Return [X, Y] of the center of cell containing provided text 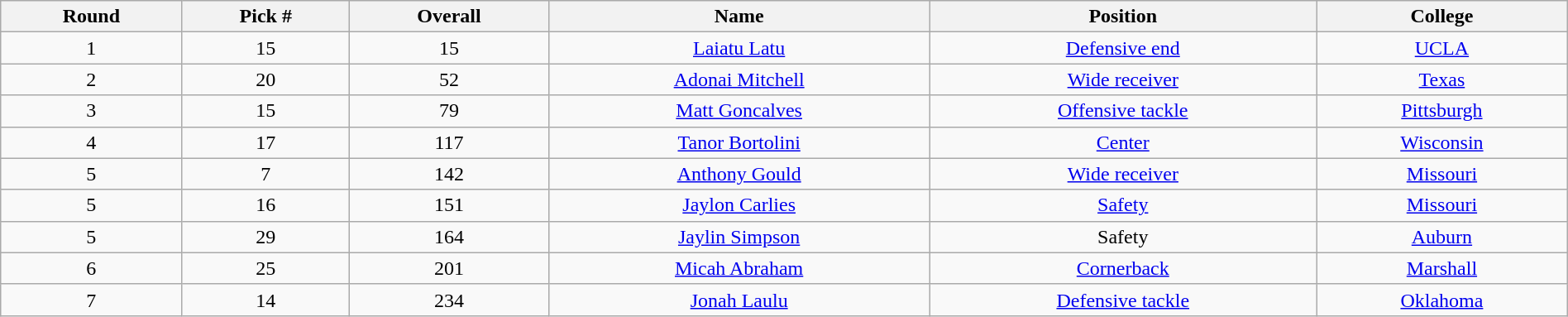
UCLA [1442, 48]
Pittsburgh [1442, 111]
3 [91, 111]
234 [450, 300]
20 [266, 79]
Tanor Bortolini [739, 142]
142 [450, 174]
29 [266, 237]
Laiatu Latu [739, 48]
79 [450, 111]
1 [91, 48]
6 [91, 268]
201 [450, 268]
Overall [450, 17]
Pick # [266, 17]
14 [266, 300]
Auburn [1442, 237]
Jaylin Simpson [739, 237]
Position [1123, 17]
164 [450, 237]
16 [266, 205]
Cornerback [1123, 268]
Jonah Laulu [739, 300]
Defensive tackle [1123, 300]
52 [450, 79]
25 [266, 268]
Jaylon Carlies [739, 205]
Marshall [1442, 268]
117 [450, 142]
17 [266, 142]
151 [450, 205]
Texas [1442, 79]
Name [739, 17]
4 [91, 142]
Micah Abraham [739, 268]
Adonai Mitchell [739, 79]
Matt Goncalves [739, 111]
2 [91, 79]
Anthony Gould [739, 174]
College [1442, 17]
Oklahoma [1442, 300]
Center [1123, 142]
Wisconsin [1442, 142]
Offensive tackle [1123, 111]
Defensive end [1123, 48]
Round [91, 17]
